Search for the cell housing the specified text and yield its (X, Y) center coordinate. 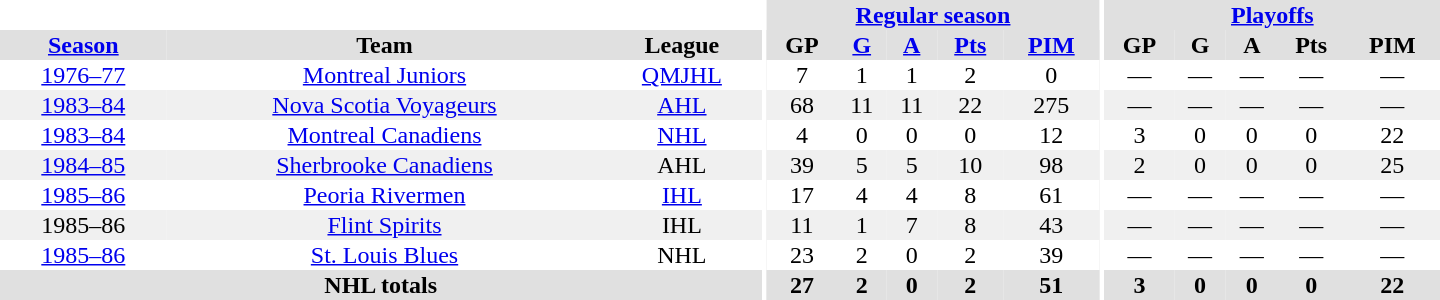
Playoffs (1272, 15)
43 (1052, 225)
68 (802, 105)
1984–85 (84, 165)
25 (1392, 165)
17 (802, 195)
Flint Spirits (385, 225)
98 (1052, 165)
Peoria Rivermen (385, 195)
NHL totals (380, 285)
275 (1052, 105)
Montreal Canadiens (385, 135)
61 (1052, 195)
Sherbrooke Canadiens (385, 165)
12 (1052, 135)
Nova Scotia Voyageurs (385, 105)
Regular season (933, 15)
Team (385, 45)
League (682, 45)
QMJHL (682, 75)
St. Louis Blues (385, 255)
23 (802, 255)
10 (970, 165)
1976–77 (84, 75)
51 (1052, 285)
27 (802, 285)
Montreal Juniors (385, 75)
Season (84, 45)
